Search for the cell housing the specified text and yield its (X, Y) center coordinate. 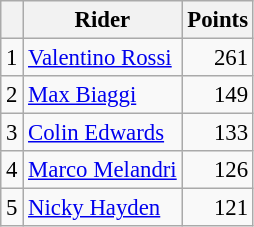
4 (12, 170)
261 (218, 58)
2 (12, 95)
Max Biaggi (102, 95)
1 (12, 58)
149 (218, 95)
121 (218, 208)
Nicky Hayden (102, 208)
5 (12, 208)
3 (12, 133)
Colin Edwards (102, 133)
Valentino Rossi (102, 58)
Marco Melandri (102, 170)
126 (218, 170)
Rider (102, 20)
133 (218, 133)
Points (218, 20)
